Capture the cell that displays the provided text and extract its (X, Y) central coordinate. 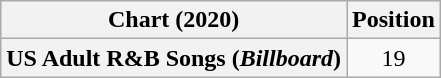
19 (394, 58)
Chart (2020) (174, 20)
US Adult R&B Songs (Billboard) (174, 58)
Position (394, 20)
